Search for the cell housing the specified text and yield its [x, y] center coordinate. 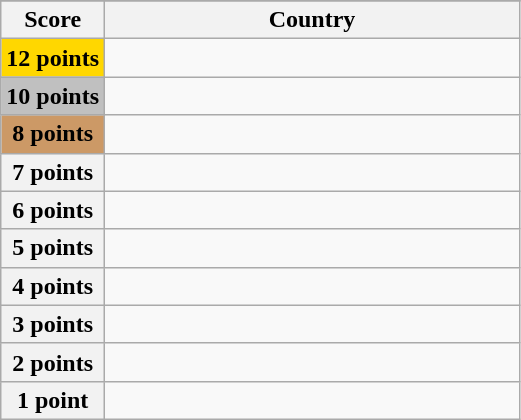
4 points [53, 286]
Country [312, 20]
5 points [53, 248]
Score [53, 20]
12 points [53, 58]
8 points [53, 134]
10 points [53, 96]
6 points [53, 210]
3 points [53, 324]
1 point [53, 400]
7 points [53, 172]
2 points [53, 362]
